Provide the [x, y] coordinate of the cell's center where the given text is located.  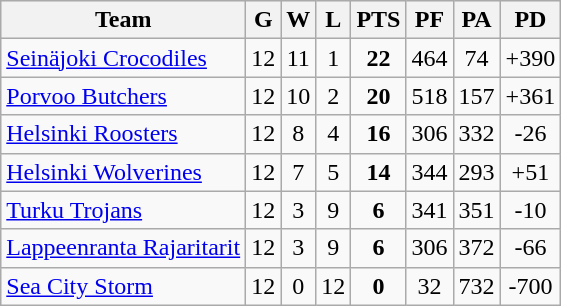
1 [334, 58]
22 [378, 58]
341 [430, 210]
Helsinki Wolverines [124, 172]
Turku Trojans [124, 210]
372 [476, 248]
PTS [378, 20]
+361 [530, 96]
PD [530, 20]
W [298, 20]
74 [476, 58]
293 [476, 172]
8 [298, 134]
Team [124, 20]
+390 [530, 58]
4 [334, 134]
5 [334, 172]
PA [476, 20]
7 [298, 172]
-700 [530, 286]
Porvoo Butchers [124, 96]
-26 [530, 134]
-66 [530, 248]
Helsinki Roosters [124, 134]
16 [378, 134]
332 [476, 134]
L [334, 20]
351 [476, 210]
G [264, 20]
2 [334, 96]
-10 [530, 210]
20 [378, 96]
732 [476, 286]
10 [298, 96]
+51 [530, 172]
464 [430, 58]
Sea City Storm [124, 286]
344 [430, 172]
11 [298, 58]
PF [430, 20]
157 [476, 96]
Lappeenranta Rajaritarit [124, 248]
14 [378, 172]
518 [430, 96]
Seinäjoki Crocodiles [124, 58]
32 [430, 286]
